Search for the cell housing the specified text and yield its [x, y] center coordinate. 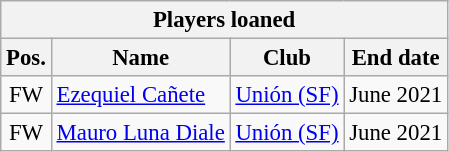
Ezequiel Cañete [140, 95]
Players loaned [224, 20]
Club [287, 58]
Name [140, 58]
Mauro Luna Diale [140, 133]
Pos. [26, 58]
End date [396, 58]
